Identify which cell holds the provided text, then report its [X, Y] central coordinate. 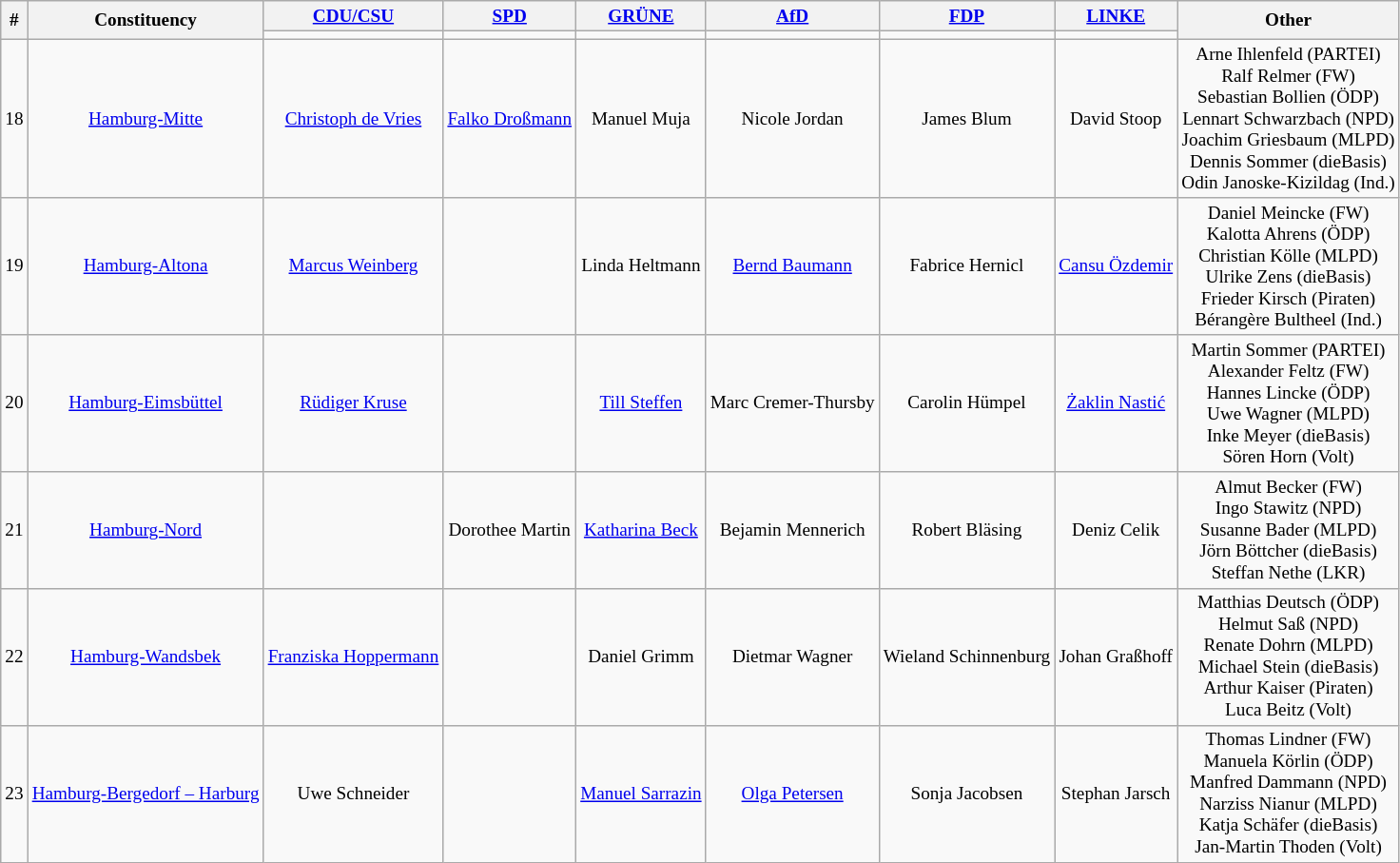
20 [14, 403]
Carolin Hümpel [966, 403]
Hamburg-Wandsbek [146, 657]
Till Steffen [641, 403]
Almut Becker (FW)Ingo Stawitz (NPD)Susanne Bader (MLPD)Jörn Böttcher (dieBasis)Steffan Nethe (LKR) [1289, 530]
Wieland Schinnenburg [966, 657]
Dietmar Wagner [792, 657]
Cansu Özdemir [1117, 266]
Constituency [146, 21]
James Blum [966, 118]
Robert Bläsing [966, 530]
Żaklin Nastić [1117, 403]
Katharina Beck [641, 530]
Bernd Baumann [792, 266]
Stephan Jarsch [1117, 794]
Other [1289, 21]
Christoph de Vries [354, 118]
Johan Graßhoff [1117, 657]
23 [14, 794]
AfD [792, 16]
Rüdiger Kruse [354, 403]
Manuel Sarrazin [641, 794]
Linda Heltmann [641, 266]
Hamburg-Eimsbüttel [146, 403]
Fabrice Hernicl [966, 266]
# [14, 21]
Marcus Weinberg [354, 266]
Daniel Meincke (FW)Kalotta Ahrens (ÖDP)Christian Kölle (MLPD)Ulrike Zens (dieBasis)Frieder Kirsch (Piraten)Bérangère Bultheel (Ind.) [1289, 266]
GRÜNE [641, 16]
Daniel Grimm [641, 657]
Thomas Lindner (FW)Manuela Körlin (ÖDP)Manfred Dammann (NPD)Narziss Nianur (MLPD)Katja Schäfer (dieBasis)Jan-Martin Thoden (Volt) [1289, 794]
Falko Droßmann [510, 118]
18 [14, 118]
David Stoop [1117, 118]
LINKE [1117, 16]
Franziska Hoppermann [354, 657]
Deniz Celik [1117, 530]
22 [14, 657]
Marc Cremer-Thursby [792, 403]
Hamburg-Nord [146, 530]
Dorothee Martin [510, 530]
Martin Sommer (PARTEI)Alexander Feltz (FW)Hannes Lincke (ÖDP)Uwe Wagner (MLPD)Inke Meyer (dieBasis)Sören Horn (Volt) [1289, 403]
Sonja Jacobsen [966, 794]
Olga Petersen [792, 794]
19 [14, 266]
Hamburg-Mitte [146, 118]
Hamburg-Bergedorf – Harburg [146, 794]
Bejamin Mennerich [792, 530]
CDU/CSU [354, 16]
Uwe Schneider [354, 794]
Nicole Jordan [792, 118]
Hamburg-Altona [146, 266]
21 [14, 530]
FDP [966, 16]
Matthias Deutsch (ÖDP)Helmut Saß (NPD)Renate Dohrn (MLPD)Michael Stein (dieBasis)Arthur Kaiser (Piraten)Luca Beitz (Volt) [1289, 657]
Manuel Muja [641, 118]
SPD [510, 16]
